For the text-containing cell, return its midpoint in [X, Y] coordinate format. 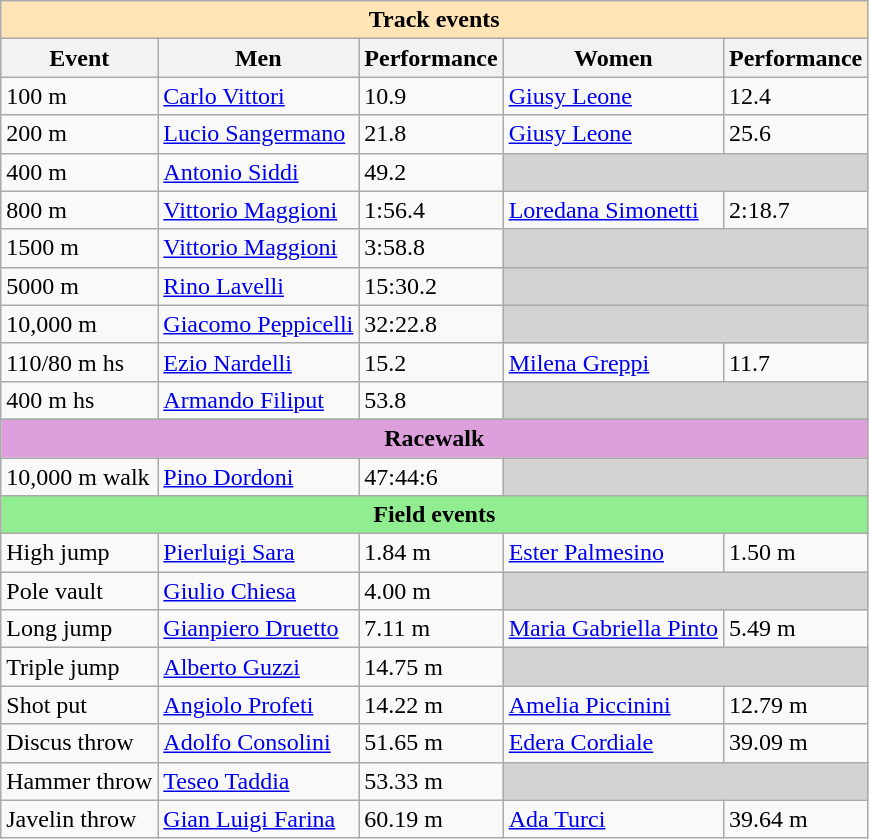
Long jump [80, 629]
60.19 m [431, 819]
1:56.4 [431, 210]
Hammer throw [80, 781]
200 m [80, 134]
Teseo Taddia [258, 781]
10,000 m [80, 324]
100 m [80, 96]
High jump [80, 553]
Shot put [80, 705]
Adolfo Consolini [258, 743]
5.49 m [795, 629]
400 m [80, 172]
Amelia Piccinini [613, 705]
Loredana Simonetti [613, 210]
11.7 [795, 362]
Women [613, 58]
47:44:6 [431, 477]
1500 m [80, 248]
Alberto Guzzi [258, 667]
10.9 [431, 96]
14.22 m [431, 705]
Carlo Vittori [258, 96]
Ada Turci [613, 819]
5000 m [80, 286]
Men [258, 58]
21.8 [431, 134]
Pole vault [80, 591]
Antonio Siddi [258, 172]
Gianpiero Druetto [258, 629]
Armando Filiput [258, 400]
Discus throw [80, 743]
Lucio Sangermano [258, 134]
Gian Luigi Farina [258, 819]
Pierluigi Sara [258, 553]
Ester Palmesino [613, 553]
4.00 m [431, 591]
400 m hs [80, 400]
Milena Greppi [613, 362]
7.11 m [431, 629]
800 m [80, 210]
Javelin throw [80, 819]
10,000 m walk [80, 477]
25.6 [795, 134]
Giulio Chiesa [258, 591]
51.65 m [431, 743]
Ezio Nardelli [258, 362]
2:18.7 [795, 210]
Track events [434, 20]
32:22.8 [431, 324]
1.50 m [795, 553]
15.2 [431, 362]
14.75 m [431, 667]
Event [80, 58]
3:58.8 [431, 248]
12.4 [795, 96]
Maria Gabriella Pinto [613, 629]
Field events [434, 515]
39.64 m [795, 819]
12.79 m [795, 705]
15:30.2 [431, 286]
Triple jump [80, 667]
49.2 [431, 172]
1.84 m [431, 553]
Racewalk [434, 438]
Rino Lavelli [258, 286]
53.33 m [431, 781]
Pino Dordoni [258, 477]
Edera Cordiale [613, 743]
53.8 [431, 400]
110/80 m hs [80, 362]
Giacomo Peppicelli [258, 324]
39.09 m [795, 743]
Angiolo Profeti [258, 705]
